Capture the cell that displays the provided text and extract its (x, y) central coordinate. 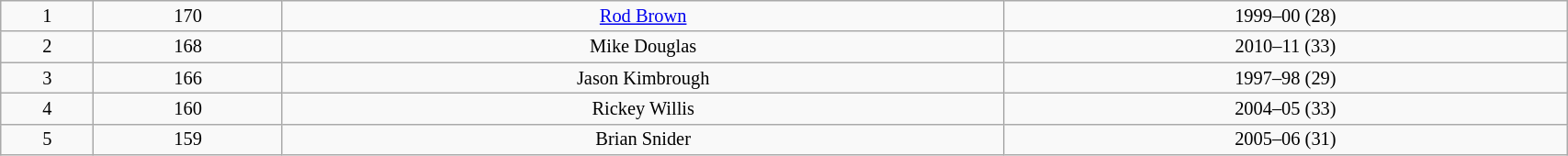
1997–98 (29) (1286, 78)
1999–00 (28) (1286, 16)
170 (187, 16)
2004–05 (33) (1286, 108)
Jason Kimbrough (643, 78)
166 (187, 78)
4 (48, 108)
Rod Brown (643, 16)
Brian Snider (643, 139)
168 (187, 47)
3 (48, 78)
159 (187, 139)
2 (48, 47)
2005–06 (31) (1286, 139)
Rickey Willis (643, 108)
1 (48, 16)
2010–11 (33) (1286, 47)
160 (187, 108)
Mike Douglas (643, 47)
5 (48, 139)
